Search for the cell housing the specified text and yield its (X, Y) center coordinate. 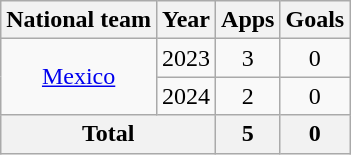
5 (248, 134)
2024 (186, 96)
2 (248, 96)
Year (186, 20)
2023 (186, 58)
Goals (315, 20)
Mexico (79, 77)
Total (108, 134)
National team (79, 20)
3 (248, 58)
Apps (248, 20)
